For the text-containing cell, return its midpoint in (X, Y) coordinate format. 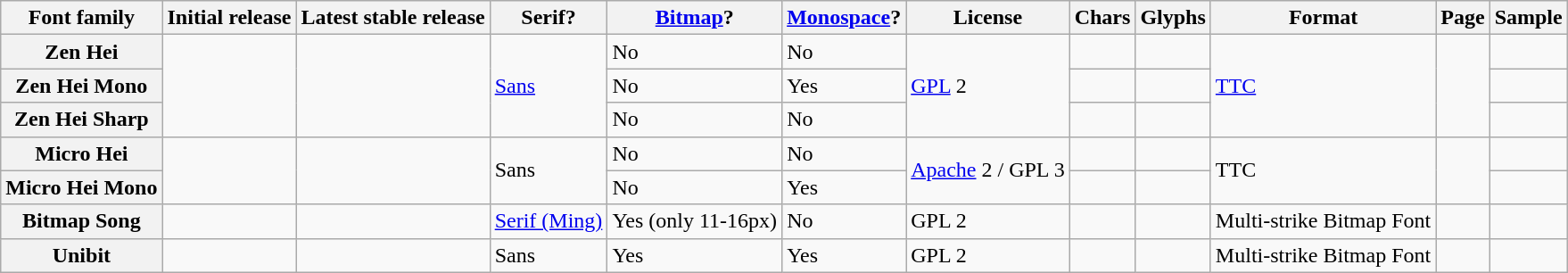
Monospace? (844, 18)
Yes (only 11-16px) (695, 221)
Glyphs (1173, 18)
Apache 2 / GPL 3 (988, 170)
Serif? (549, 18)
Zen Hei Mono (82, 86)
Font family (82, 18)
Zen Hei (82, 52)
Micro Hei Mono (82, 187)
Micro Hei (82, 153)
Sample (1529, 18)
License (988, 18)
Chars (1102, 18)
Latest stable release (392, 18)
Initial release (229, 18)
Format (1323, 18)
Page (1463, 18)
Bitmap Song (82, 221)
Zen Hei Sharp (82, 120)
Unibit (82, 255)
Bitmap? (695, 18)
Serif (Ming) (549, 221)
